From the cell containing the given text, extract its center point as [X, Y] coordinate. 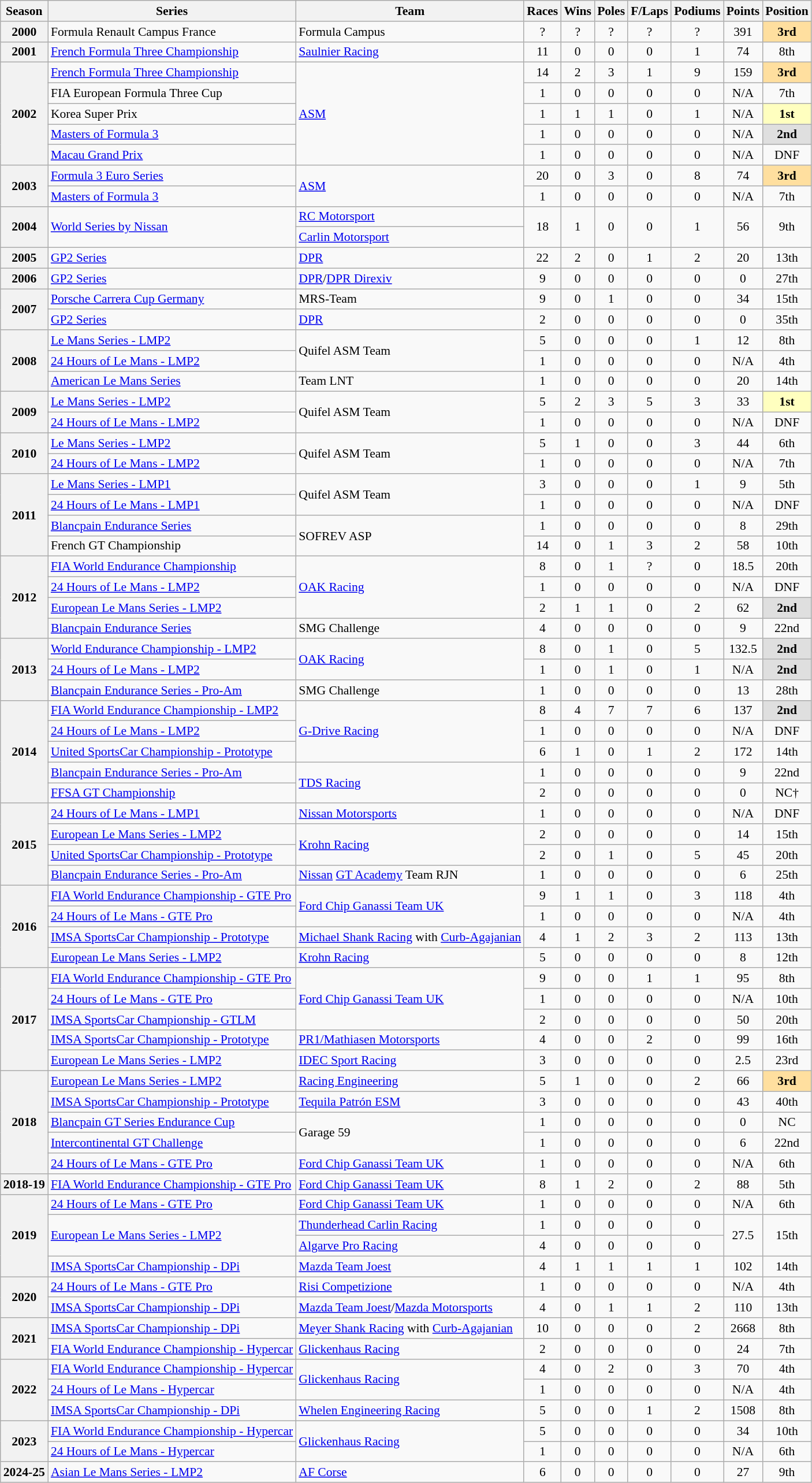
2023 [24, 1441]
35th [787, 320]
FIA World Endurance Championship [172, 567]
Team [410, 11]
29th [787, 526]
MRS-Team [410, 299]
2009 [24, 412]
G-Drive Racing [410, 731]
118 [743, 896]
2024-25 [24, 1473]
27.5 [743, 1235]
Formula Renault Campus France [172, 32]
18.5 [743, 567]
62 [743, 608]
Poles [611, 11]
IMSA SportsCar Championship - GTLM [172, 1020]
2001 [24, 52]
28th [787, 690]
Asian Le Mans Series - LMP2 [172, 1473]
2021 [24, 1338]
2022 [24, 1390]
World Series by Nissan [172, 226]
2019 [24, 1235]
Meyer Shank Racing with Curb-Agajanian [410, 1328]
58 [743, 546]
Podiums [698, 11]
Position [787, 11]
24 [743, 1349]
95 [743, 979]
2010 [24, 453]
Garage 59 [410, 1132]
Thunderhead Carlin Racing [410, 1225]
2668 [743, 1328]
2014 [24, 752]
70 [743, 1369]
Tequila Patrón ESM [410, 1102]
RC Motorsport [410, 217]
2002 [24, 114]
Intercontinental GT Challenge [172, 1143]
2020 [24, 1298]
Macau Grand Prix [172, 155]
SOFREV ASP [410, 536]
11 [542, 52]
132.5 [743, 649]
Saulnier Racing [410, 52]
10 [542, 1328]
Formula Campus [410, 32]
Blancpain GT Series Endurance Cup [172, 1123]
F/Laps [649, 11]
102 [743, 1266]
391 [743, 32]
27th [787, 278]
110 [743, 1308]
NC† [787, 793]
56 [743, 226]
12 [743, 340]
27 [743, 1473]
113 [743, 937]
Michael Shank Racing with Curb-Agajanian [410, 937]
12th [787, 958]
Points [743, 11]
Team LNT [410, 381]
World Endurance Championship - LMP2 [172, 649]
66 [743, 1081]
2005 [24, 258]
FFSA GT Championship [172, 793]
Whelen Engineering Racing [410, 1411]
33 [743, 402]
44 [743, 443]
2017 [24, 1020]
22 [542, 258]
137 [743, 711]
Nissan Motorsports [410, 814]
Mazda Team Joest [410, 1266]
Mazda Team Joest/Mazda Motorsports [410, 1308]
43 [743, 1102]
2016 [24, 927]
French GT Championship [172, 546]
2012 [24, 597]
23rd [787, 1061]
TDS Racing [410, 782]
45 [743, 855]
18 [542, 226]
2003 [24, 186]
25th [787, 875]
Carlin Motorsport [410, 237]
40th [787, 1102]
2006 [24, 278]
FIA European Formula Three Cup [172, 94]
American Le Mans Series [172, 381]
DPR/DPR Direxiv [410, 278]
Season [24, 11]
99 [743, 1040]
IDEC Sport Racing [410, 1061]
1508 [743, 1411]
Porsche Carrera Cup Germany [172, 299]
Wins [578, 11]
AF Corse [410, 1473]
Algarve Pro Racing [410, 1246]
Races [542, 11]
2015 [24, 845]
50 [743, 1020]
2008 [24, 360]
2011 [24, 515]
2018-19 [24, 1184]
Risi Competizione [410, 1287]
PR1/Mathiasen Motorsports [410, 1040]
Korea Super Prix [172, 114]
159 [743, 73]
16th [787, 1040]
2018 [24, 1123]
2007 [24, 310]
172 [743, 752]
Le Mans Series - LMP1 [172, 485]
2.5 [743, 1061]
FIA World Endurance Championship - LMP2 [172, 711]
Formula 3 Euro Series [172, 176]
Racing Engineering [410, 1081]
NC [787, 1123]
2013 [24, 670]
2000 [24, 32]
Series [172, 11]
88 [743, 1184]
13 [743, 690]
Nissan GT Academy Team RJN [410, 875]
2004 [24, 226]
